Find where the given text appears and provide that cell's center as [x, y] coordinate. 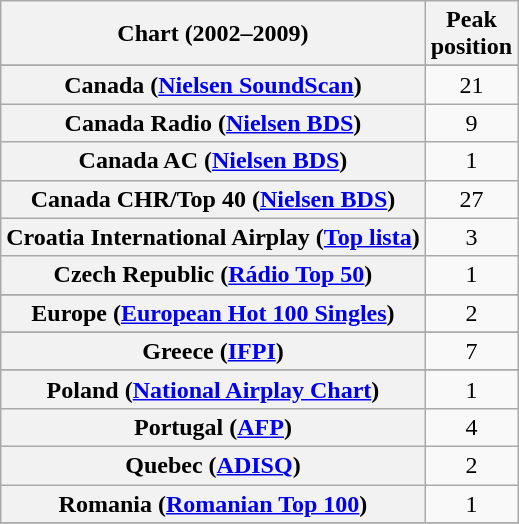
Canada Radio (Nielsen BDS) [213, 123]
21 [471, 85]
9 [471, 123]
3 [471, 237]
Greece (IFPI) [213, 351]
Canada AC (Nielsen BDS) [213, 161]
Czech Republic (Rádio Top 50) [213, 275]
27 [471, 199]
Croatia International Airplay (Top lista) [213, 237]
Canada (Nielsen SoundScan) [213, 85]
Europe (European Hot 100 Singles) [213, 313]
Canada CHR/Top 40 (Nielsen BDS) [213, 199]
Romania (Romanian Top 100) [213, 503]
Chart (2002–2009) [213, 34]
7 [471, 351]
Quebec (ADISQ) [213, 465]
Portugal (AFP) [213, 427]
Poland (National Airplay Chart) [213, 389]
Peakposition [471, 34]
4 [471, 427]
